Find where the given text appears and provide that cell's center as [x, y] coordinate. 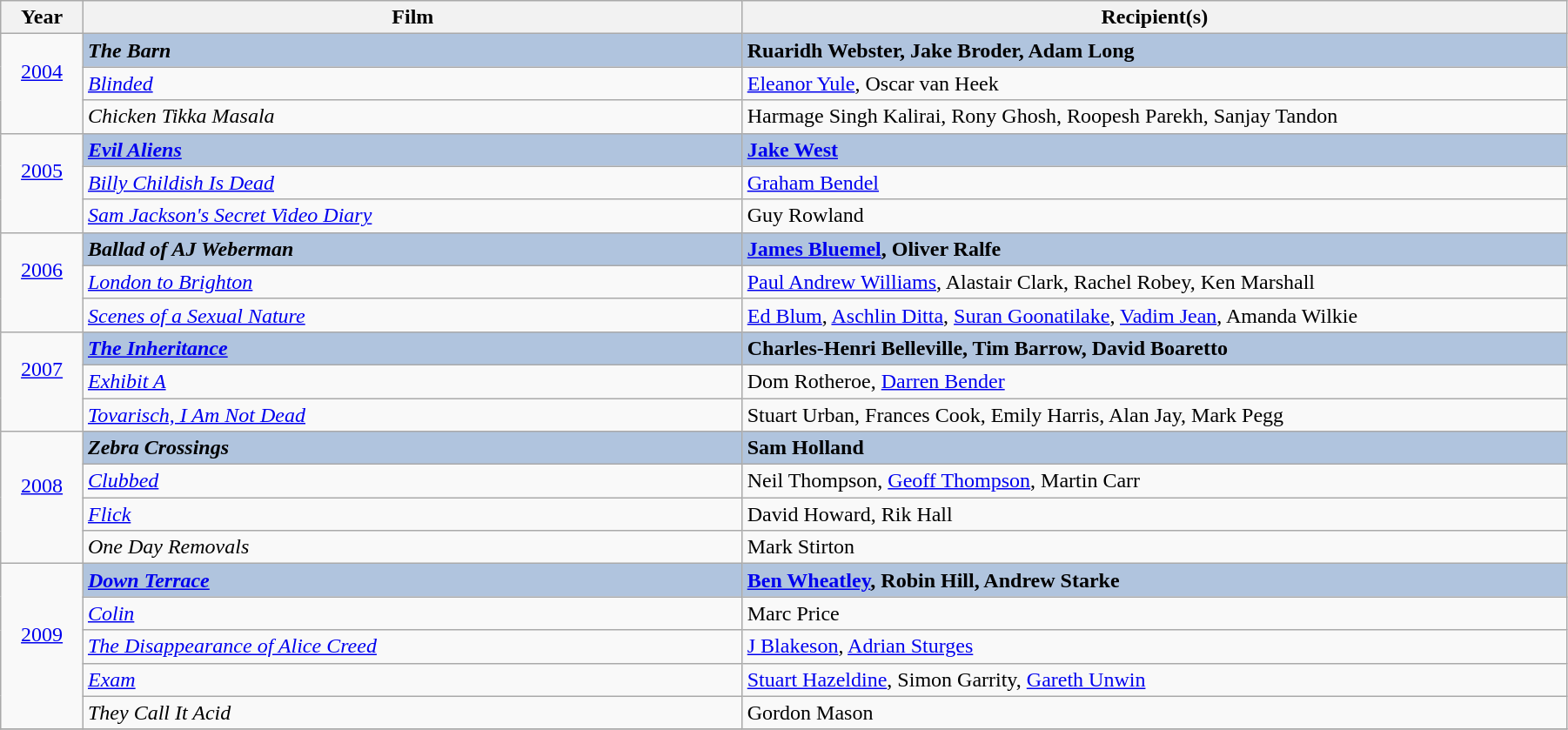
Recipient(s) [1154, 17]
Scenes of a Sexual Nature [412, 315]
Jake West [1154, 150]
Sam Jackson's Secret Video Diary [412, 216]
Chicken Tikka Masala [412, 117]
2008 [42, 498]
One Day Removals [412, 547]
2005 [42, 183]
Sam Holland [1154, 448]
Stuart Urban, Frances Cook, Emily Harris, Alan Jay, Mark Pegg [1154, 415]
The Barn [412, 50]
Harmage Singh Kalirai, Rony Ghosh, Roopesh Parekh, Sanjay Tandon [1154, 117]
Gordon Mason [1154, 713]
2004 [42, 84]
J Blakeson, Adrian Sturges [1154, 646]
Film [412, 17]
2007 [42, 381]
Tovarisch, I Am Not Dead [412, 415]
Evil Aliens [412, 150]
2006 [42, 282]
Blinded [412, 84]
Eleanor Yule, Oscar van Heek [1154, 84]
Charles-Henri Belleville, Tim Barrow, David Boaretto [1154, 348]
Graham Bendel [1154, 183]
Ed Blum, Aschlin Ditta, Suran Goonatilake, Vadim Jean, Amanda Wilkie [1154, 315]
Year [42, 17]
Colin [412, 613]
Down Terrace [412, 580]
Flick [412, 514]
Marc Price [1154, 613]
Dom Rotheroe, Darren Bender [1154, 381]
Exam [412, 680]
James Bluemel, Oliver Ralfe [1154, 249]
The Inheritance [412, 348]
They Call It Acid [412, 713]
Zebra Crossings [412, 448]
Clubbed [412, 481]
Guy Rowland [1154, 216]
Stuart Hazeldine, Simon Garrity, Gareth Unwin [1154, 680]
Neil Thompson, Geoff Thompson, Martin Carr [1154, 481]
Exhibit A [412, 381]
Ben Wheatley, Robin Hill, Andrew Starke [1154, 580]
London to Brighton [412, 282]
2009 [42, 646]
Ballad of AJ Weberman [412, 249]
Ruaridh Webster, Jake Broder, Adam Long [1154, 50]
Paul Andrew Williams, Alastair Clark, Rachel Robey, Ken Marshall [1154, 282]
David Howard, Rik Hall [1154, 514]
The Disappearance of Alice Creed [412, 646]
Mark Stirton [1154, 547]
Billy Childish Is Dead [412, 183]
